Pinpoint the cell where the given text exists, returning its (x, y) midpoint coordinate. 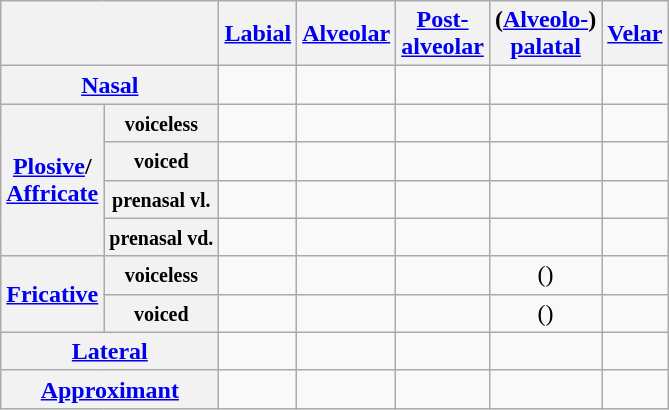
Lateral (110, 351)
(Alveolo-)palatal (545, 34)
prenasal vl. (162, 199)
Post-alveolar (443, 34)
Velar (635, 34)
Approximant (110, 389)
Fricative (52, 294)
Alveolar (346, 34)
Plosive/Affricate (52, 180)
Labial (258, 34)
Nasal (110, 85)
prenasal vd. (162, 237)
